From the cell containing the given text, extract its center point as [x, y] coordinate. 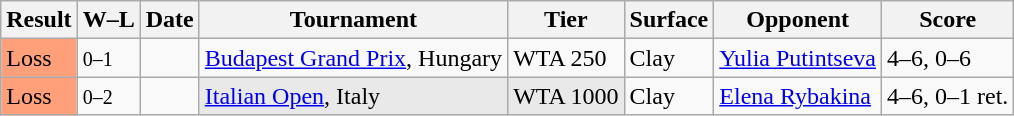
WTA 250 [566, 58]
Tournament [353, 20]
Surface [669, 20]
Date [170, 20]
Italian Open, Italy [353, 96]
4–6, 0–6 [948, 58]
4–6, 0–1 ret. [948, 96]
Tier [566, 20]
Budapest Grand Prix, Hungary [353, 58]
Result [39, 20]
WTA 1000 [566, 96]
Elena Rybakina [798, 96]
Yulia Putintseva [798, 58]
W–L [108, 20]
0–1 [108, 58]
0–2 [108, 96]
Opponent [798, 20]
Score [948, 20]
